Return the (x, y) coordinate for the center point of the cell that contains the specified text.  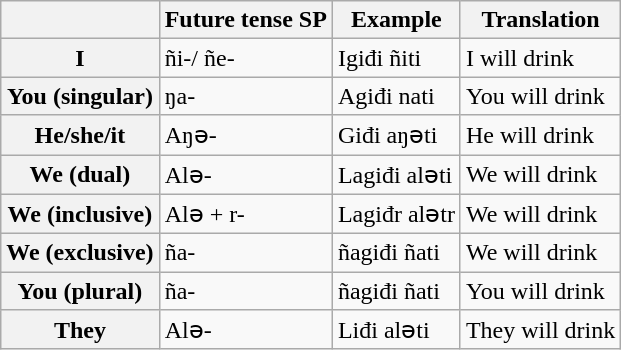
Lagiđi aləti (396, 174)
I will drink (540, 58)
Igiđi ñiti (396, 58)
I (80, 58)
We (dual) (80, 174)
Agiđi nati (396, 96)
Future tense SP (246, 20)
Alə + r- (246, 214)
Example (396, 20)
You (singular) (80, 96)
ñi-/ ñe- (246, 58)
ŋa- (246, 96)
Lagiđr alətr (396, 214)
Liđi aləti (396, 330)
We (exclusive) (80, 253)
Translation (540, 20)
We (inclusive) (80, 214)
He/she/it (80, 135)
You (plural) (80, 291)
Giđi aŋəti (396, 135)
They (80, 330)
They will drink (540, 330)
Aŋə- (246, 135)
He will drink (540, 135)
